Capture the cell that displays the provided text and extract its (X, Y) central coordinate. 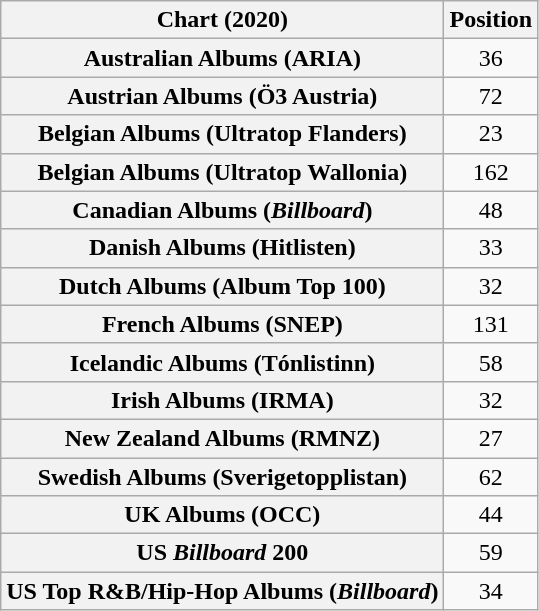
23 (491, 134)
Danish Albums (Hitlisten) (222, 248)
US Billboard 200 (222, 553)
Swedish Albums (Sverigetopplistan) (222, 477)
162 (491, 172)
Chart (2020) (222, 20)
French Albums (SNEP) (222, 324)
New Zealand Albums (RMNZ) (222, 438)
Belgian Albums (Ultratop Flanders) (222, 134)
62 (491, 477)
Belgian Albums (Ultratop Wallonia) (222, 172)
US Top R&B/Hip-Hop Albums (Billboard) (222, 591)
Austrian Albums (Ö3 Austria) (222, 96)
Position (491, 20)
58 (491, 362)
27 (491, 438)
48 (491, 210)
59 (491, 553)
UK Albums (OCC) (222, 515)
Irish Albums (IRMA) (222, 400)
Dutch Albums (Album Top 100) (222, 286)
34 (491, 591)
33 (491, 248)
44 (491, 515)
72 (491, 96)
36 (491, 58)
Australian Albums (ARIA) (222, 58)
Icelandic Albums (Tónlistinn) (222, 362)
131 (491, 324)
Canadian Albums (Billboard) (222, 210)
